Capture the cell that displays the provided text and extract its (X, Y) central coordinate. 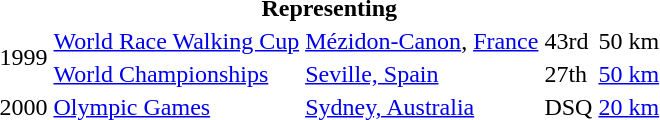
World Race Walking Cup (176, 41)
Mézidon-Canon, France (422, 41)
World Championships (176, 74)
Seville, Spain (422, 74)
27th (568, 74)
43rd (568, 41)
